Return [X, Y] of the center of cell containing provided text 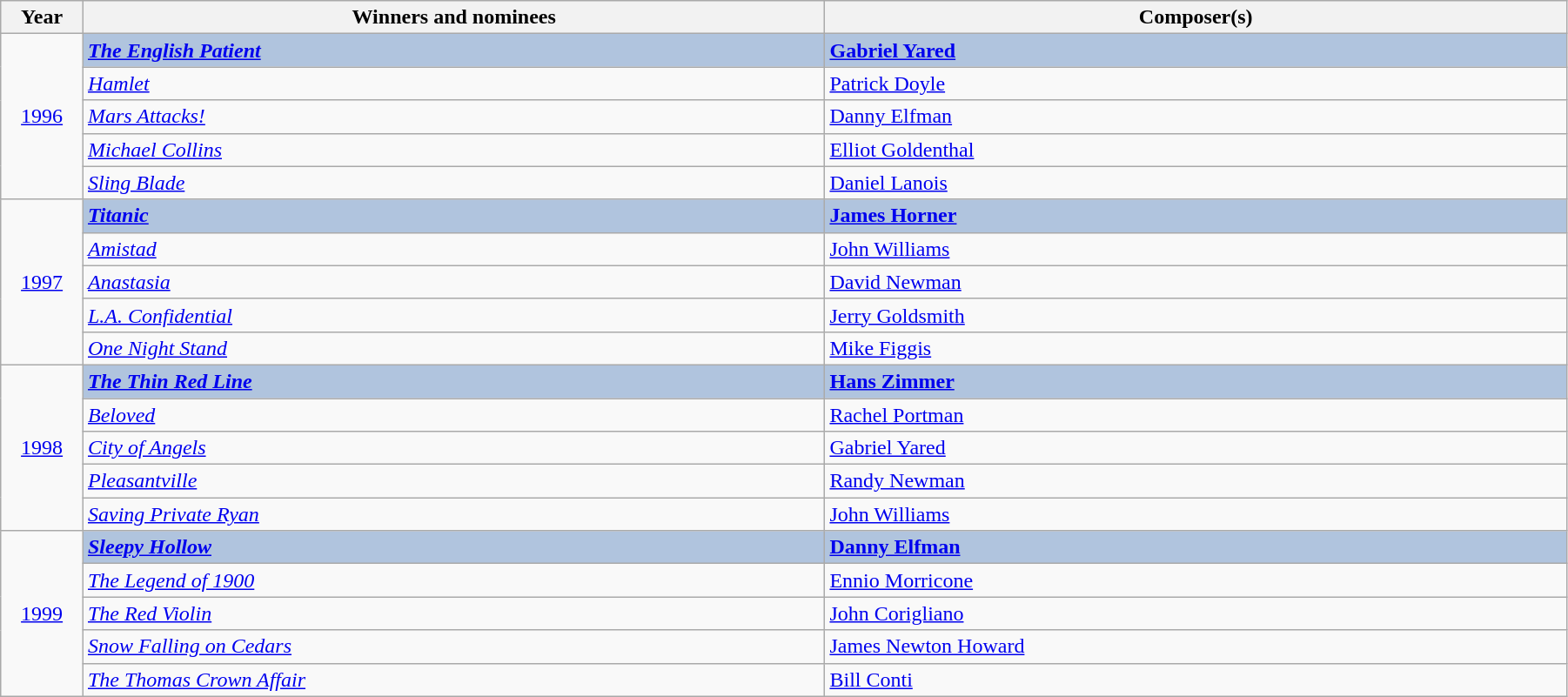
Sleepy Hollow [453, 547]
Ennio Morricone [1196, 580]
Beloved [453, 415]
L.A. Confidential [453, 315]
Sling Blade [453, 183]
Elliot Goldenthal [1196, 150]
James Horner [1196, 216]
The English Patient [453, 50]
The Thomas Crown Affair [453, 680]
Hamlet [453, 84]
Randy Newman [1196, 481]
Daniel Lanois [1196, 183]
The Red Violin [453, 613]
Snow Falling on Cedars [453, 647]
1997 [42, 282]
1996 [42, 117]
Rachel Portman [1196, 415]
Hans Zimmer [1196, 381]
John Corigliano [1196, 613]
James Newton Howard [1196, 647]
Mike Figgis [1196, 348]
One Night Stand [453, 348]
1999 [42, 613]
Anastasia [453, 282]
Patrick Doyle [1196, 84]
City of Angels [453, 448]
Pleasantville [453, 481]
Michael Collins [453, 150]
Year [42, 17]
Composer(s) [1196, 17]
Saving Private Ryan [453, 514]
Winners and nominees [453, 17]
Jerry Goldsmith [1196, 315]
Bill Conti [1196, 680]
David Newman [1196, 282]
Amistad [453, 249]
Mars Attacks! [453, 117]
The Thin Red Line [453, 381]
1998 [42, 447]
The Legend of 1900 [453, 580]
Titanic [453, 216]
